From the cell containing the given text, extract its center point as [x, y] coordinate. 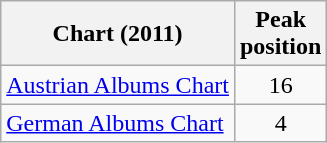
German Albums Chart [118, 123]
16 [280, 85]
Chart (2011) [118, 34]
Peakposition [280, 34]
4 [280, 123]
Austrian Albums Chart [118, 85]
